Provide the [x, y] coordinate of the cell's center where the given text is located.  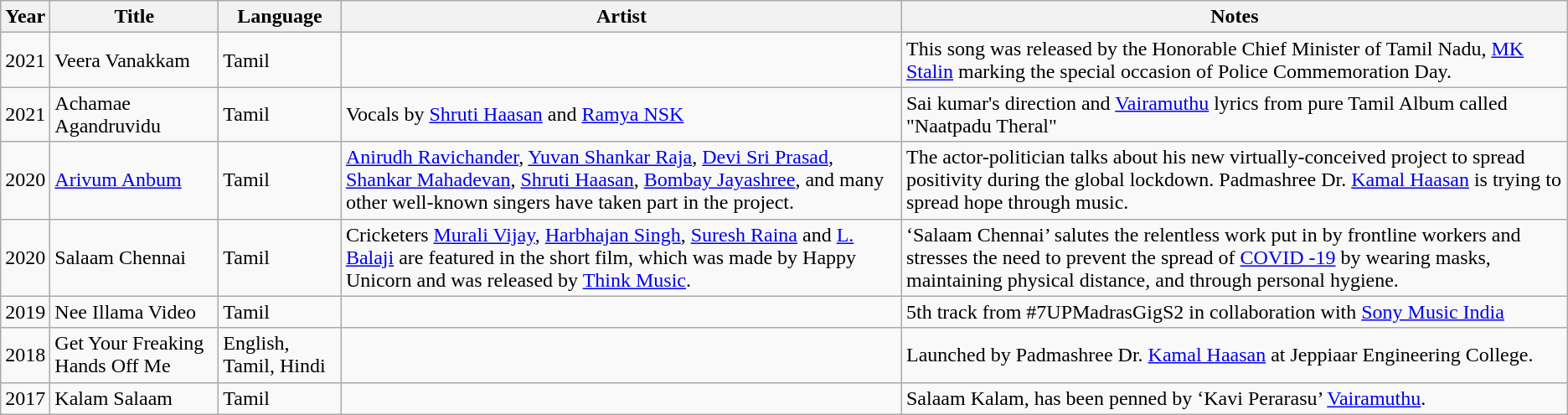
Artist [622, 17]
Arivum Anbum [134, 180]
Year [25, 17]
Nee Illama Video [134, 312]
Get Your Freaking Hands Off Me [134, 355]
Veera Vanakkam [134, 60]
English, Tamil, Hindi [280, 355]
Salaam Chennai [134, 257]
5th track from #7UPMadrasGigS2 in collaboration with Sony Music India [1235, 312]
Vocals by Shruti Haasan and Ramya NSK [622, 114]
Language [280, 17]
Achamae Agandruvidu [134, 114]
Salaam Kalam, has been penned by ‘Kavi Perarasu’ Vairamuthu. [1235, 398]
Notes [1235, 17]
2018 [25, 355]
2019 [25, 312]
Title [134, 17]
Sai kumar's direction and Vairamuthu lyrics from pure Tamil Album called "Naatpadu Theral" [1235, 114]
2017 [25, 398]
Launched by Padmashree Dr. Kamal Haasan at Jeppiaar Engineering College. [1235, 355]
Kalam Salaam [134, 398]
This song was released by the Honorable Chief Minister of Tamil Nadu, MK Stalin marking the special occasion of Police Commemoration Day. [1235, 60]
